Identify which cell holds the provided text, then report its [x, y] central coordinate. 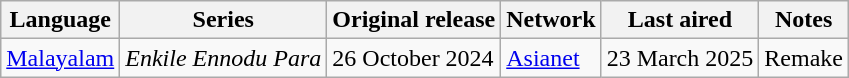
Language [60, 20]
Enkile Ennodu Para [224, 58]
Network [551, 20]
Series [224, 20]
Asianet [551, 58]
26 October 2024 [414, 58]
23 March 2025 [680, 58]
Remake [804, 58]
Last aired [680, 20]
Notes [804, 20]
Original release [414, 20]
Malayalam [60, 58]
